Determine the (x, y) coordinate at the center of the cell enclosing the given text.  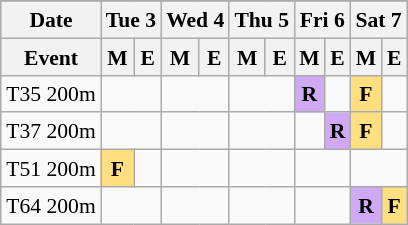
Date (50, 20)
Tue 3 (131, 20)
T35 200m (50, 94)
Event (50, 56)
Sat 7 (378, 20)
T64 200m (50, 204)
T51 200m (50, 168)
Wed 4 (195, 20)
T37 200m (50, 130)
Thu 5 (262, 20)
Fri 6 (322, 20)
